Output the (X, Y) coordinate of the center of the cell containing the given text.  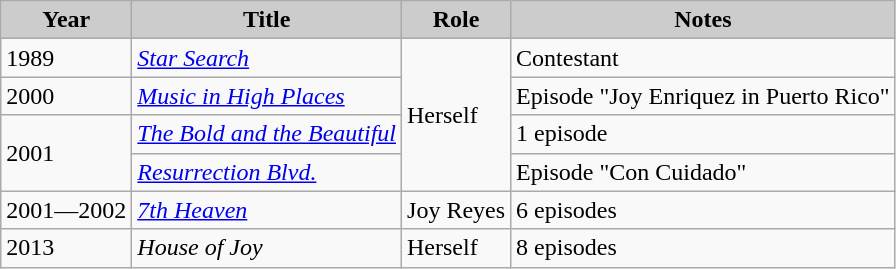
The Bold and the Beautiful (267, 134)
Year (66, 20)
Music in High Places (267, 96)
1 episode (704, 134)
1989 (66, 58)
7th Heaven (267, 210)
8 episodes (704, 248)
Episode "Con Cuidado" (704, 172)
Star Search (267, 58)
Contestant (704, 58)
Notes (704, 20)
2013 (66, 248)
Resurrection Blvd. (267, 172)
Role (456, 20)
2001—2002 (66, 210)
Episode "Joy Enriquez in Puerto Rico" (704, 96)
Title (267, 20)
Joy Reyes (456, 210)
2000 (66, 96)
House of Joy (267, 248)
6 episodes (704, 210)
2001 (66, 153)
